Return (x, y) of the center of cell containing provided text 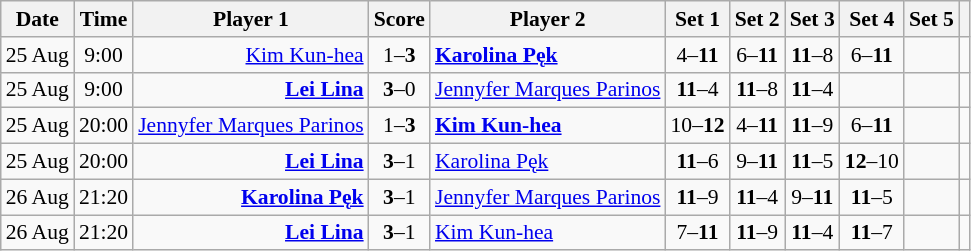
Set 5 (932, 19)
Set 2 (758, 19)
Set 1 (697, 19)
Player 1 (251, 19)
Score (400, 19)
Player 2 (548, 19)
7–11 (697, 233)
Date (38, 19)
Time (104, 19)
12–10 (872, 162)
Set 3 (812, 19)
11–6 (697, 162)
11–7 (872, 233)
Set 4 (872, 19)
3–0 (400, 90)
10–12 (697, 126)
